Detect which cell encompasses the target text, then output its [X, Y] center coordinate. 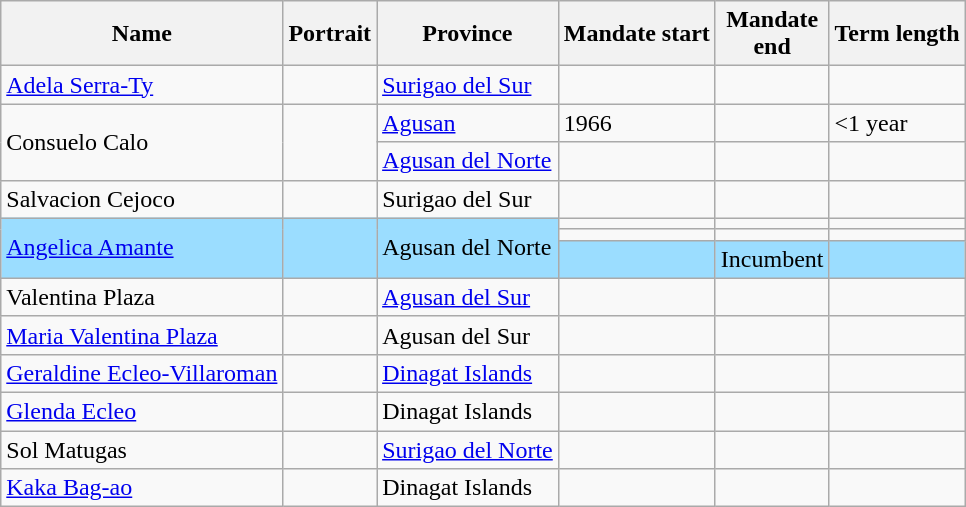
Mandateend [772, 34]
<1 year [897, 123]
Salvacion Cejoco [142, 199]
Name [142, 34]
Agusan [468, 123]
Mandate start [636, 34]
Angelica Amante [142, 248]
Adela Serra-Ty [142, 85]
Incumbent [772, 259]
Term length [897, 34]
Portrait [330, 34]
Glenda Ecleo [142, 411]
Kaka Bag-ao [142, 488]
Geraldine Ecleo-Villaroman [142, 373]
Consuelo Calo [142, 142]
Surigao del Norte [468, 449]
Maria Valentina Plaza [142, 335]
Sol Matugas [142, 449]
1966 [636, 123]
Valentina Plaza [142, 297]
Province [468, 34]
